Extract the [x, y] coordinate from the center of the cell holding the provided text.  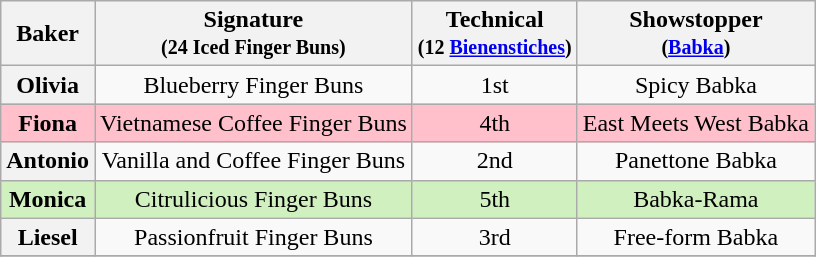
Baker [48, 34]
Panettone Babka [696, 161]
5th [494, 199]
Spicy Babka [696, 85]
Monica [48, 199]
Fiona [48, 123]
2nd [494, 161]
Vanilla and Coffee Finger Buns [253, 161]
Citrulicious Finger Buns [253, 199]
Free-form Babka [696, 237]
East Meets West Babka [696, 123]
Blueberry Finger Buns [253, 85]
4th [494, 123]
Showstopper(Babka) [696, 34]
Technical(12 Bienenstiches) [494, 34]
Vietnamese Coffee Finger Buns [253, 123]
Antonio [48, 161]
3rd [494, 237]
Passionfruit Finger Buns [253, 237]
Signature(24 Iced Finger Buns) [253, 34]
Liesel [48, 237]
Olivia [48, 85]
Babka-Rama [696, 199]
1st [494, 85]
